Output the (x, y) coordinate of the center of the cell containing the given text.  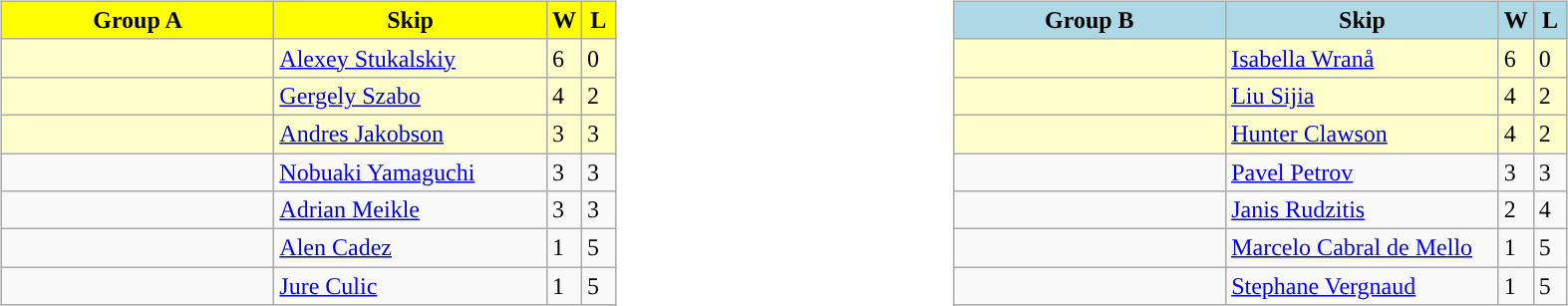
Marcelo Cabral de Mello (1363, 248)
Pavel Petrov (1363, 172)
Alexey Stukalskiy (411, 58)
Group A (138, 20)
Janis Rudzitis (1363, 210)
Adrian Meikle (411, 210)
Alen Cadez (411, 248)
Isabella Wranå (1363, 58)
Nobuaki Yamaguchi (411, 172)
Gergely Szabo (411, 96)
Hunter Clawson (1363, 134)
Jure Culic (411, 286)
Liu Sijia (1363, 96)
Group B (1090, 20)
Andres Jakobson (411, 134)
Stephane Vergnaud (1363, 286)
